Provide the (x, y) coordinate of the cell's center where the given text is located.  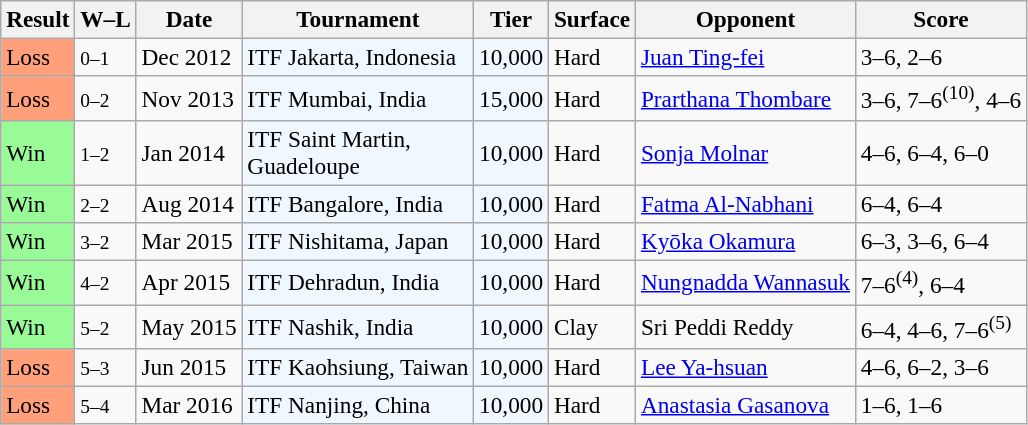
6–3, 3–6, 6–4 (940, 241)
Sonja Molnar (746, 152)
Jun 2015 (189, 367)
ITF Bangalore, India (358, 204)
Aug 2014 (189, 204)
0–1 (106, 57)
Clay (592, 326)
5–3 (106, 367)
0–2 (106, 98)
ITF Kaohsiung, Taiwan (358, 367)
Date (189, 19)
4–6, 6–2, 3–6 (940, 367)
4–6, 6–4, 6–0 (940, 152)
5–2 (106, 326)
ITF Mumbai, India (358, 98)
15,000 (512, 98)
Mar 2016 (189, 405)
Kyōka Okamura (746, 241)
ITF Saint Martin, Guadeloupe (358, 152)
1–6, 1–6 (940, 405)
Sri Peddi Reddy (746, 326)
Score (940, 19)
May 2015 (189, 326)
Dec 2012 (189, 57)
ITF Nanjing, China (358, 405)
Prarthana Thombare (746, 98)
ITF Nishitama, Japan (358, 241)
Opponent (746, 19)
Tournament (358, 19)
Anastasia Gasanova (746, 405)
Fatma Al-Nabhani (746, 204)
3–2 (106, 241)
Tier (512, 19)
Nungnadda Wannasuk (746, 282)
Result (38, 19)
ITF Nashik, India (358, 326)
Juan Ting-fei (746, 57)
Surface (592, 19)
2–2 (106, 204)
W–L (106, 19)
5–4 (106, 405)
Lee Ya-hsuan (746, 367)
1–2 (106, 152)
3–6, 2–6 (940, 57)
6–4, 4–6, 7–6(5) (940, 326)
ITF Jakarta, Indonesia (358, 57)
Mar 2015 (189, 241)
6–4, 6–4 (940, 204)
4–2 (106, 282)
7–6(4), 6–4 (940, 282)
ITF Dehradun, India (358, 282)
Nov 2013 (189, 98)
Apr 2015 (189, 282)
3–6, 7–6(10), 4–6 (940, 98)
Jan 2014 (189, 152)
